Scan for the cell matching the given text and deliver its [x, y] coordinate at center. 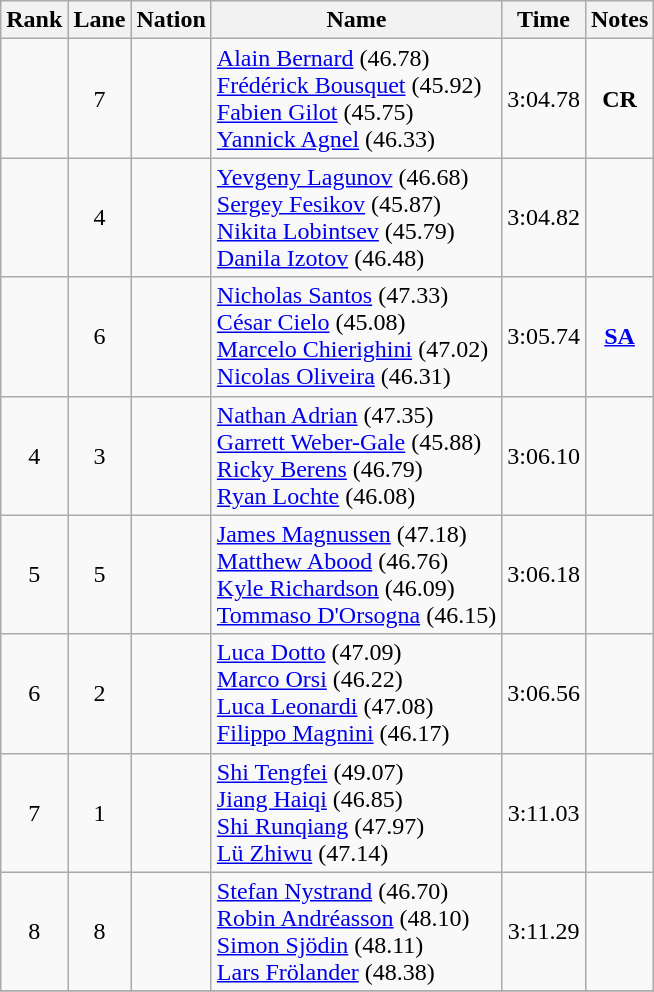
Yevgeny Lagunov (46.68)Sergey Fesikov (45.87)Nikita Lobintsev (45.79)Danila Izotov (46.48) [356, 218]
Alain Bernard (46.78)Frédérick Bousquet (45.92)Fabien Gilot (45.75)Yannick Agnel (46.33) [356, 98]
3:06.10 [544, 456]
Stefan Nystrand (46.70)Robin Andréasson (48.10)Simon Sjödin (48.11)Lars Frölander (48.38) [356, 932]
SA [619, 336]
Rank [34, 20]
3:11.29 [544, 932]
James Magnussen (47.18)Matthew Abood (46.76)Kyle Richardson (46.09)Tommaso D'Orsogna (46.15) [356, 574]
Notes [619, 20]
Nicholas Santos (47.33)César Cielo (45.08)Marcelo Chierighini (47.02)Nicolas Oliveira (46.31) [356, 336]
CR [619, 98]
3 [100, 456]
3:06.56 [544, 694]
3:05.74 [544, 336]
3:04.78 [544, 98]
Shi Tengfei (49.07)Jiang Haiqi (46.85)Shi Runqiang (47.97)Lü Zhiwu (47.14) [356, 812]
Time [544, 20]
1 [100, 812]
3:04.82 [544, 218]
2 [100, 694]
Lane [100, 20]
Nathan Adrian (47.35)Garrett Weber-Gale (45.88)Ricky Berens (46.79)Ryan Lochte (46.08) [356, 456]
3:11.03 [544, 812]
Luca Dotto (47.09)Marco Orsi (46.22)Luca Leonardi (47.08)Filippo Magnini (46.17) [356, 694]
Nation [171, 20]
3:06.18 [544, 574]
Name [356, 20]
